Capture the cell that displays the provided text and extract its [X, Y] central coordinate. 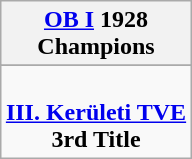
OB I 1928Champions [96, 34]
III. Kerületi TVE3rd Title [96, 112]
